Return (X, Y) of the center of cell containing provided text 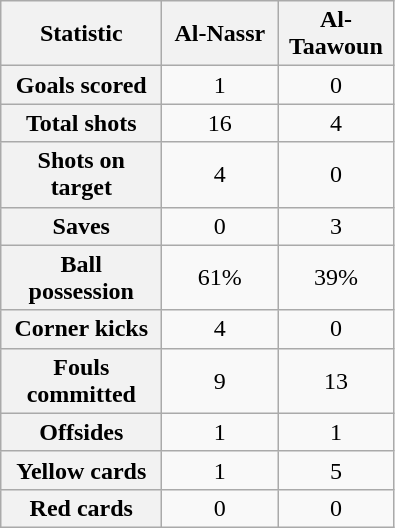
Statistic (82, 34)
Shots on target (82, 174)
Al-Taawoun (336, 34)
Red cards (82, 508)
Total shots (82, 123)
Corner kicks (82, 329)
Goals scored (82, 85)
Offsides (82, 432)
9 (220, 380)
13 (336, 380)
61% (220, 278)
39% (336, 278)
3 (336, 226)
Al-Nassr (220, 34)
Fouls committed (82, 380)
Saves (82, 226)
16 (220, 123)
Yellow cards (82, 470)
Ball possession (82, 278)
5 (336, 470)
